Identify which cell holds the provided text, then report its [x, y] central coordinate. 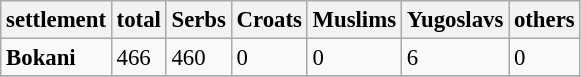
Yugoslavs [454, 20]
Serbs [198, 20]
settlement [56, 20]
6 [454, 58]
460 [198, 58]
Croats [269, 20]
Muslims [354, 20]
others [544, 20]
Bokani [56, 58]
total [138, 20]
466 [138, 58]
